Determine the [x, y] coordinate at the center of the cell enclosing the given text.  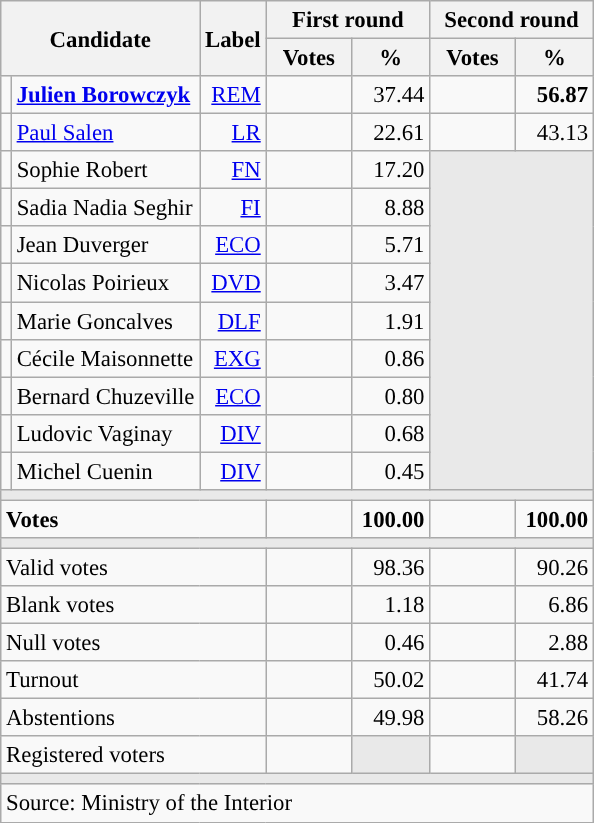
Sophie Robert [105, 170]
8.88 [391, 208]
Julien Borowczyk [105, 95]
Cécile Maisonnette [105, 358]
DVD [233, 283]
Null votes [134, 643]
0.80 [391, 396]
Jean Duverger [105, 245]
Valid votes [134, 567]
Candidate [100, 38]
6.86 [554, 605]
Label [233, 38]
5.71 [391, 245]
98.36 [391, 567]
First round [348, 20]
49.98 [391, 718]
Second round [512, 20]
90.26 [554, 567]
56.87 [554, 95]
Source: Ministry of the Interior [298, 804]
EXG [233, 358]
Sadia Nadia Seghir [105, 208]
Paul Salen [105, 133]
Bernard Chuzeville [105, 396]
Turnout [134, 680]
REM [233, 95]
0.68 [391, 433]
1.18 [391, 605]
LR [233, 133]
0.45 [391, 471]
DLF [233, 321]
17.20 [391, 170]
Michel Cuenin [105, 471]
37.44 [391, 95]
3.47 [391, 283]
41.74 [554, 680]
22.61 [391, 133]
1.91 [391, 321]
Nicolas Poirieux [105, 283]
FI [233, 208]
2.88 [554, 643]
Blank votes [134, 605]
50.02 [391, 680]
58.26 [554, 718]
Marie Goncalves [105, 321]
Abstentions [134, 718]
Ludovic Vaginay [105, 433]
FN [233, 170]
43.13 [554, 133]
Registered voters [134, 755]
0.86 [391, 358]
0.46 [391, 643]
